Return [X, Y] of the center of cell containing provided text 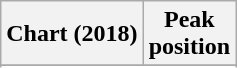
Peak position [189, 34]
Chart (2018) [72, 34]
